Determine the (x, y) coordinate at the center of the cell enclosing the given text.  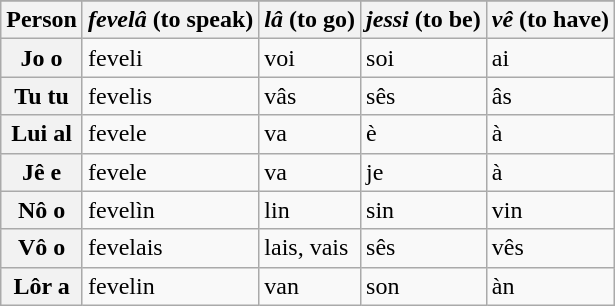
feveli (170, 58)
fevelis (170, 96)
vês (550, 248)
lais, vais (310, 248)
Vô o (42, 248)
sin (424, 210)
fevelais (170, 248)
àn (550, 286)
jessi (to be) (424, 20)
fevelâ (to speak) (170, 20)
fevelìn (170, 210)
Person (42, 20)
Lôr a (42, 286)
voi (310, 58)
je (424, 172)
ai (550, 58)
van (310, 286)
lin (310, 210)
Nô o (42, 210)
è (424, 134)
Lui al (42, 134)
Tu tu (42, 96)
âs (550, 96)
vê (to have) (550, 20)
fevelin (170, 286)
vin (550, 210)
soi (424, 58)
son (424, 286)
Jê e (42, 172)
Jo o (42, 58)
lâ (to go) (310, 20)
vâs (310, 96)
